Identify which cell holds the provided text, then report its (X, Y) central coordinate. 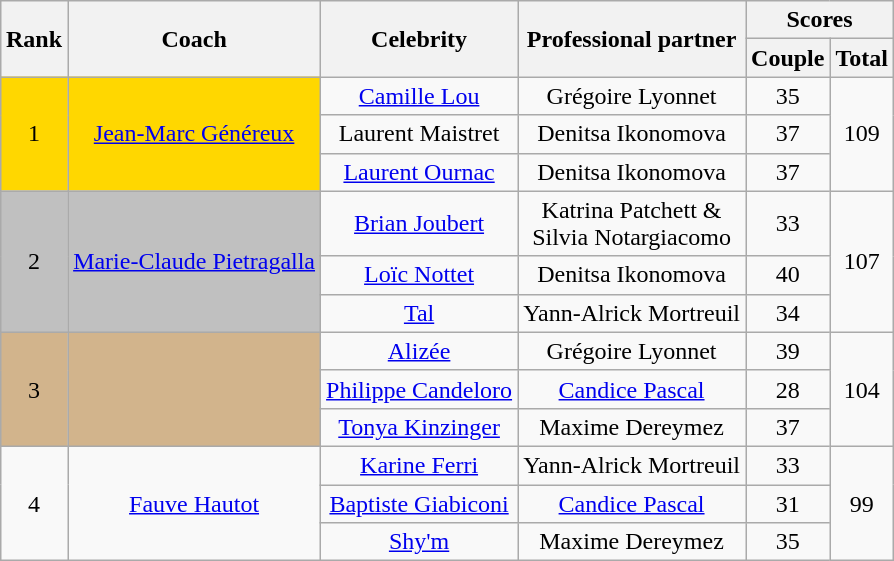
Baptiste Giabiconi (420, 503)
1 (34, 134)
Rank (34, 39)
Couple (788, 58)
99 (862, 503)
Total (862, 58)
34 (788, 313)
Brian Joubert (420, 224)
31 (788, 503)
Marie-Claude Pietragalla (194, 262)
4 (34, 503)
Loïc Nottet (420, 275)
Katrina Patchett &Silvia Notargiacomo (632, 224)
Shy'm (420, 542)
40 (788, 275)
Scores (820, 20)
Coach (194, 39)
109 (862, 134)
Jean-Marc Généreux (194, 134)
Fauve Hautot (194, 503)
Camille Lou (420, 96)
107 (862, 262)
Tonya Kinzinger (420, 427)
Philippe Candeloro (420, 389)
Professional partner (632, 39)
2 (34, 262)
Laurent Ournac (420, 172)
3 (34, 389)
104 (862, 389)
Celebrity (420, 39)
39 (788, 351)
Tal (420, 313)
Alizée (420, 351)
28 (788, 389)
Karine Ferri (420, 465)
Laurent Maistret (420, 134)
